Capture the cell that displays the provided text and extract its (X, Y) central coordinate. 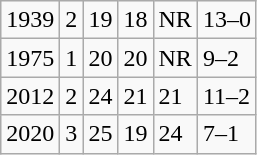
25 (100, 134)
11–2 (226, 96)
1975 (30, 58)
9–2 (226, 58)
2020 (30, 134)
13–0 (226, 20)
1 (72, 58)
18 (136, 20)
2012 (30, 96)
1939 (30, 20)
3 (72, 134)
7–1 (226, 134)
